Provide the (X, Y) coordinate of the cell's center where the given text is located.  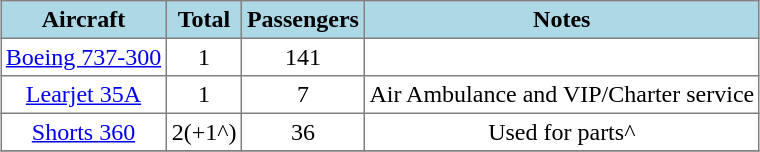
Boeing 737-300 (84, 57)
Air Ambulance and VIP/Charter service (562, 95)
Used for parts^ (562, 132)
Learjet 35A (84, 95)
7 (303, 95)
Shorts 360 (84, 132)
141 (303, 57)
Total (204, 20)
Aircraft (84, 20)
2(+1^) (204, 132)
Passengers (303, 20)
36 (303, 132)
Notes (562, 20)
